Detect which cell encompasses the target text, then output its (x, y) center coordinate. 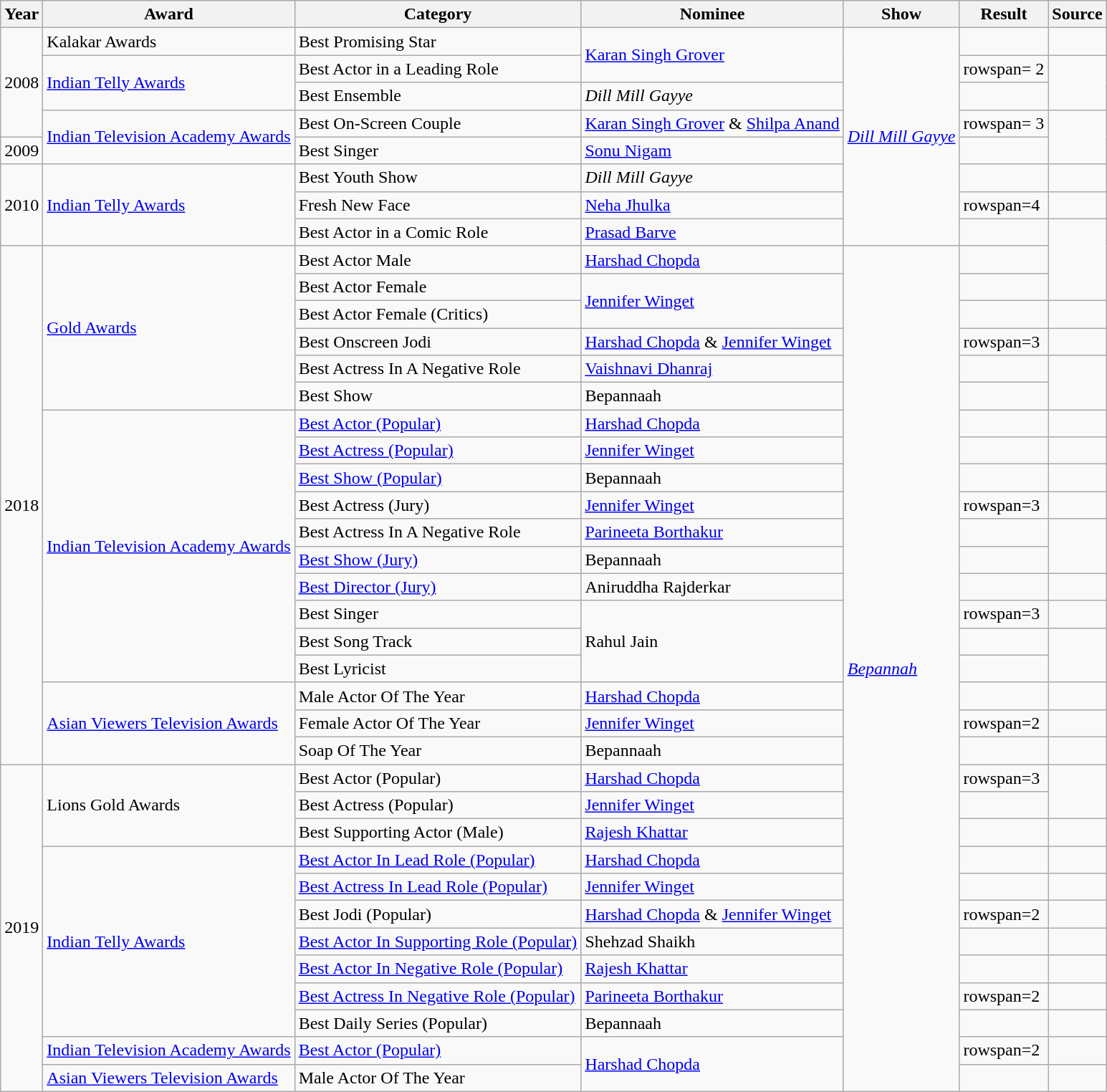
Best Show (Popular) (438, 478)
Best Ensemble (438, 96)
2009 (21, 150)
Best Director (Jury) (438, 587)
Best Song Track (438, 641)
Category (438, 14)
Best Actor In Negative Role (Popular) (438, 969)
Best Actor In Supporting Role (Popular) (438, 942)
Bepannah (901, 669)
Best Youth Show (438, 178)
Award (169, 14)
Nominee (712, 14)
Best Promising Star (438, 42)
Female Actor Of The Year (438, 723)
Best Lyricist (438, 669)
Rahul Jain (712, 641)
Best Show (438, 396)
Year (21, 14)
Sonu Nigam (712, 150)
Best Actor In Lead Role (Popular) (438, 860)
Lions Gold Awards (169, 805)
Best On-Screen Couple (438, 123)
Best Actress In Lead Role (Popular) (438, 887)
rowspan= 3 (1004, 123)
Best Actor Female (438, 287)
Source (1078, 14)
Best Actor Male (438, 259)
Best Jodi (Popular) (438, 914)
rowspan=4 (1004, 205)
2018 (21, 504)
Best Show (Jury) (438, 560)
Prasad Barve (712, 232)
Result (1004, 14)
Best Actress In Negative Role (Popular) (438, 996)
Neha Jhulka (712, 205)
2008 (21, 82)
2010 (21, 205)
Best Supporting Actor (Male) (438, 833)
Show (901, 14)
Gold Awards (169, 327)
Best Onscreen Jodi (438, 342)
Best Actor Female (Critics) (438, 314)
Aniruddha Rajderkar (712, 587)
Best Actor in a Leading Role (438, 69)
Karan Singh Grover & Shilpa Anand (712, 123)
Best Daily Series (Popular) (438, 1023)
rowspan= 2 (1004, 69)
2019 (21, 927)
Kalakar Awards (169, 42)
Best Actress (Jury) (438, 505)
Karan Singh Grover (712, 55)
Best Actor in a Comic Role (438, 232)
Fresh New Face (438, 205)
Shehzad Shaikh (712, 942)
Vaishnavi Dhanraj (712, 369)
Soap Of The Year (438, 750)
